Capture the cell that displays the provided text and extract its (X, Y) central coordinate. 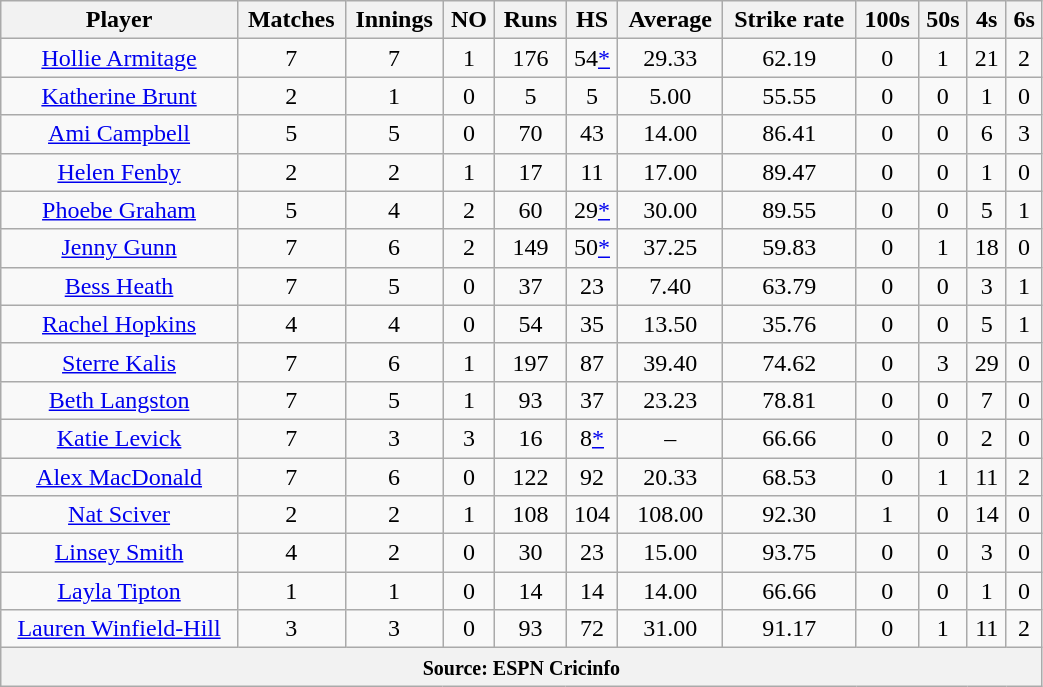
21 (986, 58)
104 (592, 515)
54 (530, 324)
13.50 (670, 324)
43 (592, 134)
17.00 (670, 172)
NO (469, 20)
89.55 (789, 210)
108.00 (670, 515)
35.76 (789, 324)
149 (530, 248)
29.33 (670, 58)
6s (1024, 20)
122 (530, 477)
54* (592, 58)
68.53 (789, 477)
Helen Fenby (120, 172)
60 (530, 210)
Sterre Kalis (120, 362)
30.00 (670, 210)
89.47 (789, 172)
29 (986, 362)
Alex MacDonald (120, 477)
Matches (291, 20)
93.75 (789, 553)
Phoebe Graham (120, 210)
Linsey Smith (120, 553)
HS (592, 20)
Katherine Brunt (120, 96)
35 (592, 324)
– (670, 438)
15.00 (670, 553)
Strike rate (789, 20)
55.55 (789, 96)
63.79 (789, 286)
100s (887, 20)
Average (670, 20)
Layla Tipton (120, 591)
62.19 (789, 58)
72 (592, 629)
Ami Campbell (120, 134)
31.00 (670, 629)
70 (530, 134)
Innings (394, 20)
50s (942, 20)
176 (530, 58)
Katie Levick (120, 438)
Jenny Gunn (120, 248)
91.17 (789, 629)
78.81 (789, 400)
Nat Sciver (120, 515)
7.40 (670, 286)
Hollie Armitage (120, 58)
108 (530, 515)
5.00 (670, 96)
Lauren Winfield-Hill (120, 629)
39.40 (670, 362)
50* (592, 248)
30 (530, 553)
92.30 (789, 515)
37.25 (670, 248)
8* (592, 438)
59.83 (789, 248)
Source: ESPN Cricinfo (522, 667)
74.62 (789, 362)
4s (986, 20)
92 (592, 477)
86.41 (789, 134)
29* (592, 210)
20.33 (670, 477)
Rachel Hopkins (120, 324)
Bess Heath (120, 286)
87 (592, 362)
23.23 (670, 400)
16 (530, 438)
17 (530, 172)
Runs (530, 20)
Beth Langston (120, 400)
Player (120, 20)
197 (530, 362)
18 (986, 248)
